Find where the given text appears and provide that cell's center as [x, y] coordinate. 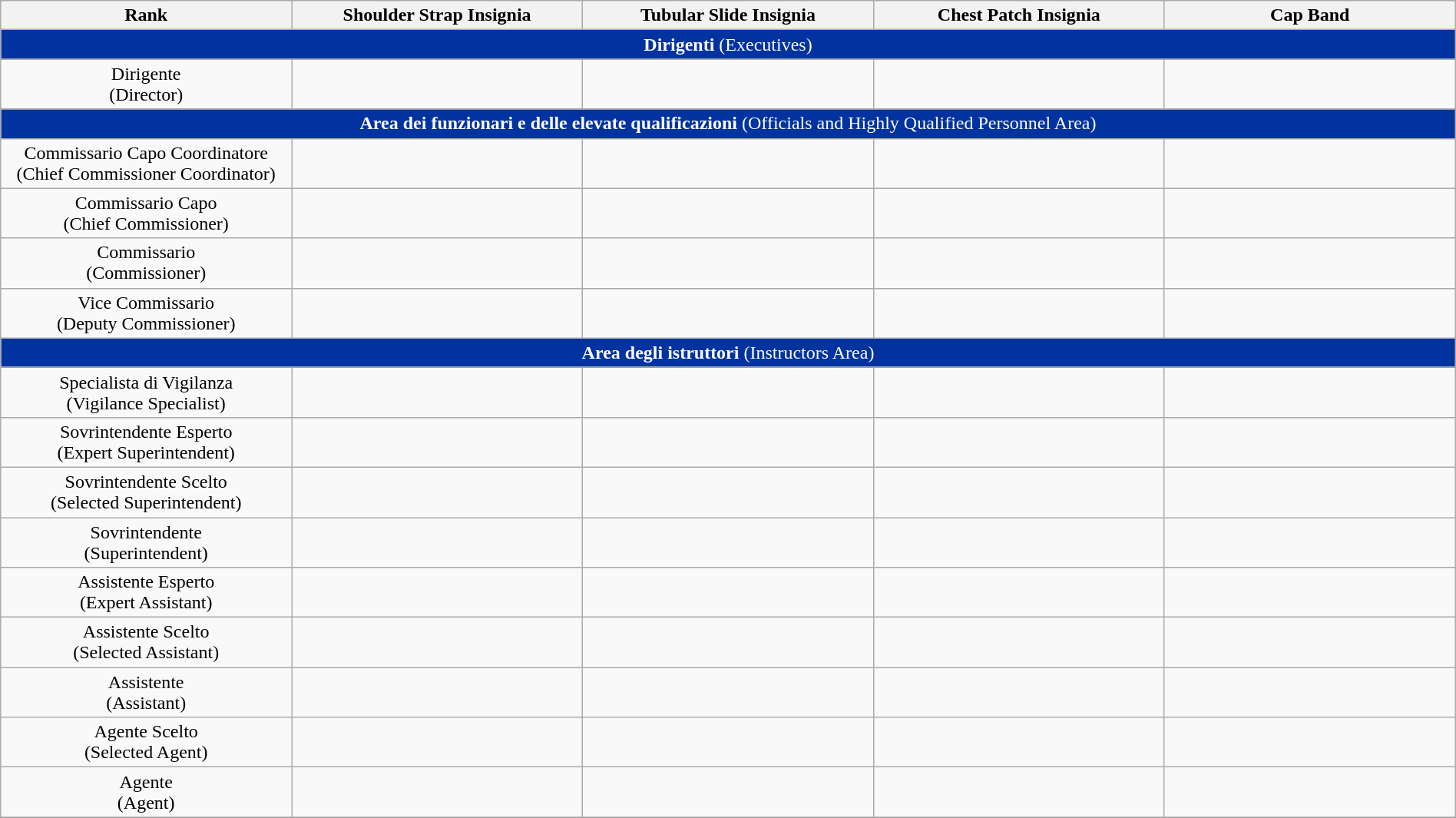
Assistente Scelto(Selected Assistant) [146, 642]
Assistente(Assistant) [146, 693]
Sovrintendente Scelto(Selected Superintendent) [146, 492]
Agente(Agent) [146, 793]
Dirigente(Director) [146, 84]
Shoulder Strap Insignia [438, 15]
Sovrintendente(Superintendent) [146, 542]
Rank [146, 15]
Area dei funzionari e delle elevate qualificazioni (Officials and Highly Qualified Personnel Area) [728, 124]
Cap Band [1310, 15]
Commissario Capo Coordinatore(Chief Commissioner Coordinator) [146, 163]
Commissario(Commissioner) [146, 263]
Dirigenti (Executives) [728, 45]
Chest Patch Insignia [1018, 15]
Area degli istruttori (Instructors Area) [728, 353]
Assistente Esperto(Expert Assistant) [146, 593]
Tubular Slide Insignia [728, 15]
Specialista di Vigilanza(Vigilance Specialist) [146, 392]
Commissario Capo(Chief Commissioner) [146, 214]
Vice Commissario(Deputy Commissioner) [146, 313]
Agente Scelto(Selected Agent) [146, 742]
Sovrintendente Esperto(Expert Superintendent) [146, 442]
